Scan for the cell matching the given text and deliver its [X, Y] coordinate at center. 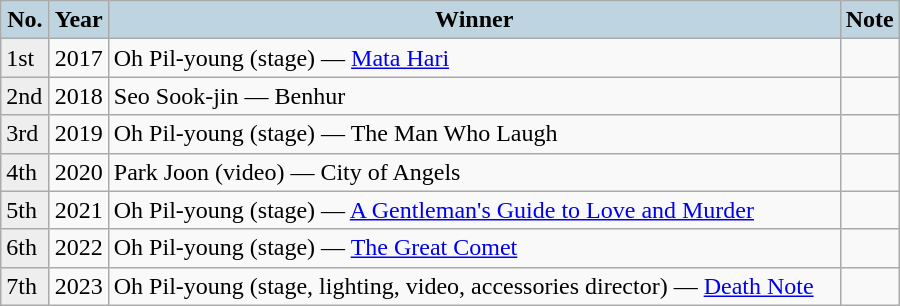
2018 [78, 96]
2nd [25, 96]
Winner [474, 20]
Oh Pil-young (stage) — The Man Who Laugh [474, 134]
5th [25, 210]
2017 [78, 58]
Seo Sook-jin — Benhur [474, 96]
Oh Pil-young (stage) — The Great Comet [474, 248]
7th [25, 286]
No. [25, 20]
1st [25, 58]
Oh Pil-young (stage) — Mata Hari [474, 58]
Note [870, 20]
4th [25, 172]
2020 [78, 172]
Oh Pil-young (stage, lighting, video, accessories director) — Death Note [474, 286]
3rd [25, 134]
2019 [78, 134]
2021 [78, 210]
Oh Pil-young (stage) — A Gentleman's Guide to Love and Murder [474, 210]
6th [25, 248]
2022 [78, 248]
Year [78, 20]
Park Joon (video) — City of Angels [474, 172]
2023 [78, 286]
